Search for the cell housing the specified text and yield its [x, y] center coordinate. 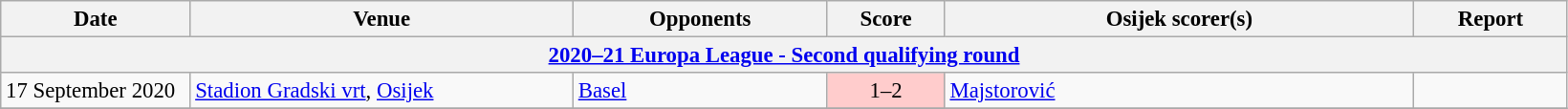
Stadion Gradski vrt, Osijek [382, 91]
Score [885, 19]
Report [1492, 19]
17 September 2020 [96, 91]
2020–21 Europa League - Second qualifying round [784, 55]
Date [96, 19]
Opponents [700, 19]
Osijek scorer(s) [1180, 19]
Basel [700, 91]
1–2 [885, 91]
Venue [382, 19]
Majstorović [1180, 91]
